Pinpoint the cell where the given text exists, returning its [X, Y] midpoint coordinate. 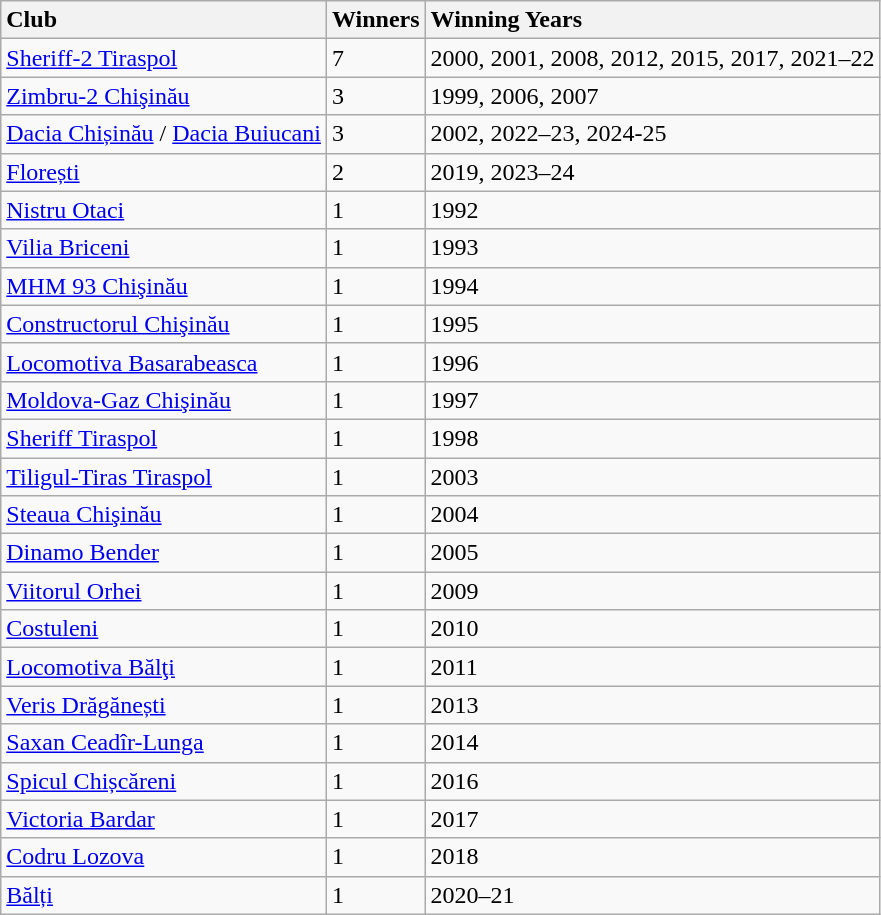
2017 [652, 819]
1995 [652, 324]
2011 [652, 667]
2019, 2023–24 [652, 172]
2003 [652, 477]
2016 [652, 781]
2000, 2001, 2008, 2012, 2015, 2017, 2021–22 [652, 58]
Sheriff-2 Tiraspol [164, 58]
1999, 2006, 2007 [652, 96]
1994 [652, 286]
Winning Years [652, 20]
Tiligul-Tiras Tiraspol [164, 477]
Costuleni [164, 629]
Saxan Ceadîr-Lunga [164, 743]
2014 [652, 743]
Sheriff Tiraspol [164, 438]
Steaua Chişinău [164, 515]
2002, 2022–23, 2024-25 [652, 134]
Viitorul Orhei [164, 591]
Bălți [164, 895]
Dacia Chișinău / Dacia Buiucani [164, 134]
2013 [652, 705]
1996 [652, 362]
Moldova-Gaz Chişinău [164, 400]
2005 [652, 553]
Locomotiva Bălţi [164, 667]
Zimbru-2 Chişinău [164, 96]
MHM 93 Chişinău [164, 286]
Winners [376, 20]
Locomotiva Basarabeasca [164, 362]
Club [164, 20]
Vilia Briceni [164, 248]
Florești [164, 172]
Veris Drăgănești [164, 705]
Spicul Chișcăreni [164, 781]
Codru Lozova [164, 857]
Dinamo Bender [164, 553]
1998 [652, 438]
Constructorul Chişinău [164, 324]
1997 [652, 400]
2 [376, 172]
2010 [652, 629]
1993 [652, 248]
2018 [652, 857]
Nistru Otaci [164, 210]
2009 [652, 591]
2020–21 [652, 895]
7 [376, 58]
Victoria Bardar [164, 819]
1992 [652, 210]
2004 [652, 515]
